Capture the cell that displays the provided text and extract its (x, y) central coordinate. 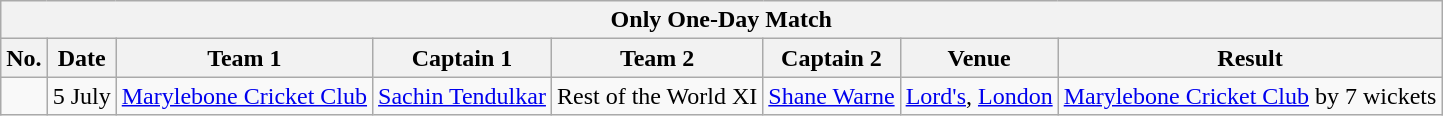
Venue (979, 58)
Team 1 (244, 58)
Result (1250, 58)
Marylebone Cricket Club (244, 96)
Rest of the World XI (656, 96)
Team 2 (656, 58)
Date (82, 58)
Shane Warne (832, 96)
Captain 2 (832, 58)
Marylebone Cricket Club by 7 wickets (1250, 96)
Sachin Tendulkar (462, 96)
Only One-Day Match (722, 20)
No. (24, 58)
Lord's, London (979, 96)
Captain 1 (462, 58)
5 July (82, 96)
